Detect which cell encompasses the target text, then output its [X, Y] center coordinate. 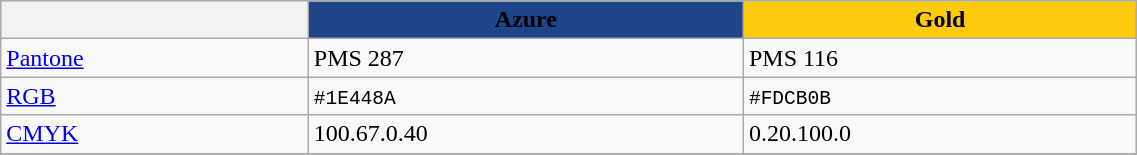
RGB [155, 96]
PMS 116 [940, 58]
#1E448A [526, 96]
Pantone [155, 58]
Gold [940, 20]
PMS 287 [526, 58]
0.20.100.0 [940, 134]
Azure [526, 20]
100.67.0.40 [526, 134]
#FDCB0B [940, 96]
CMYK [155, 134]
